Pinpoint the cell where the given text exists, returning its [x, y] midpoint coordinate. 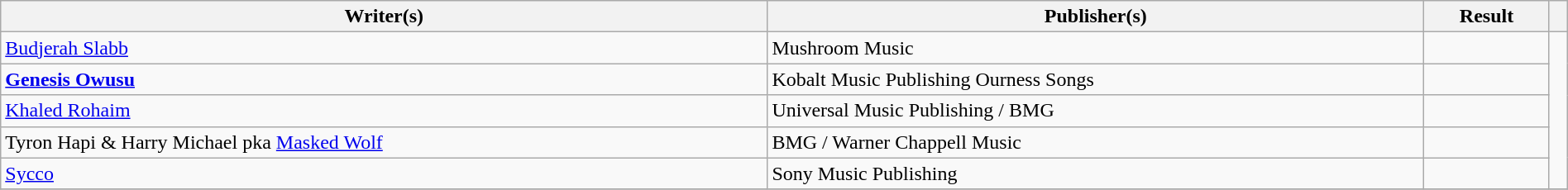
Tyron Hapi & Harry Michael pka Masked Wolf [384, 142]
Sony Music Publishing [1096, 173]
Sycco [384, 173]
Kobalt Music Publishing Ourness Songs [1096, 79]
Khaled Rohaim [384, 111]
Result [1487, 17]
Mushroom Music [1096, 48]
Publisher(s) [1096, 17]
Budjerah Slabb [384, 48]
Universal Music Publishing / BMG [1096, 111]
Writer(s) [384, 17]
BMG / Warner Chappell Music [1096, 142]
Genesis Owusu [384, 79]
